From the cell containing the given text, extract its center point as [x, y] coordinate. 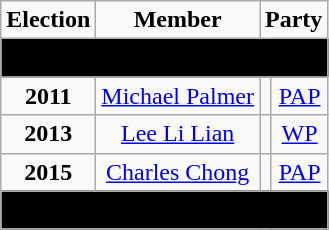
Election [48, 20]
2011 [48, 96]
2013 [48, 134]
Member [178, 20]
Party [294, 20]
Lee Li Lian [178, 134]
WP [300, 134]
2015 [48, 172]
Formation [164, 58]
Michael Palmer [178, 96]
Charles Chong [178, 172]
Constituency abolished (2020) [164, 210]
